Capture the cell that displays the provided text and extract its (x, y) central coordinate. 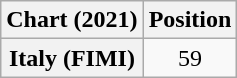
Italy (FIMI) (72, 58)
59 (190, 58)
Position (190, 20)
Chart (2021) (72, 20)
